Pinpoint the cell where the given text exists, returning its (X, Y) midpoint coordinate. 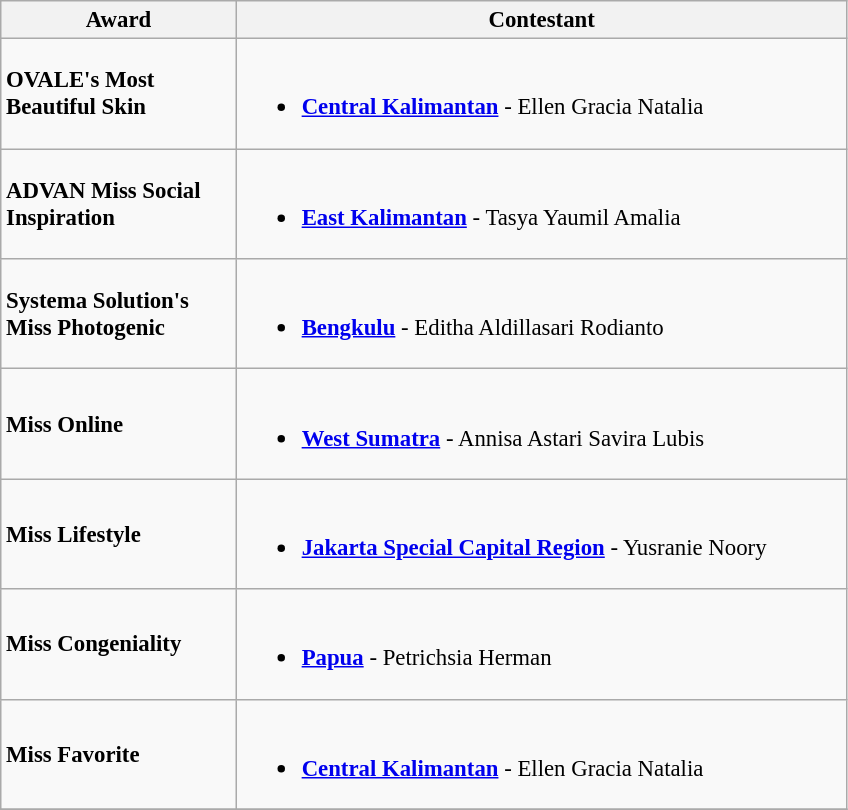
Miss Lifestyle (119, 534)
Miss Favorite (119, 754)
Award (119, 20)
East Kalimantan - Tasya Yaumil Amalia (542, 204)
OVALE's Most Beautiful Skin (119, 94)
Jakarta Special Capital Region - Yusranie Noory (542, 534)
ADVAN Miss Social Inspiration (119, 204)
Miss Congeniality (119, 644)
Systema Solution's Miss Photogenic (119, 314)
Contestant (542, 20)
West Sumatra - Annisa Astari Savira Lubis (542, 424)
Bengkulu - Editha Aldillasari Rodianto (542, 314)
Miss Online (119, 424)
Papua - Petrichsia Herman (542, 644)
